Return (x, y) of the center of cell containing provided text 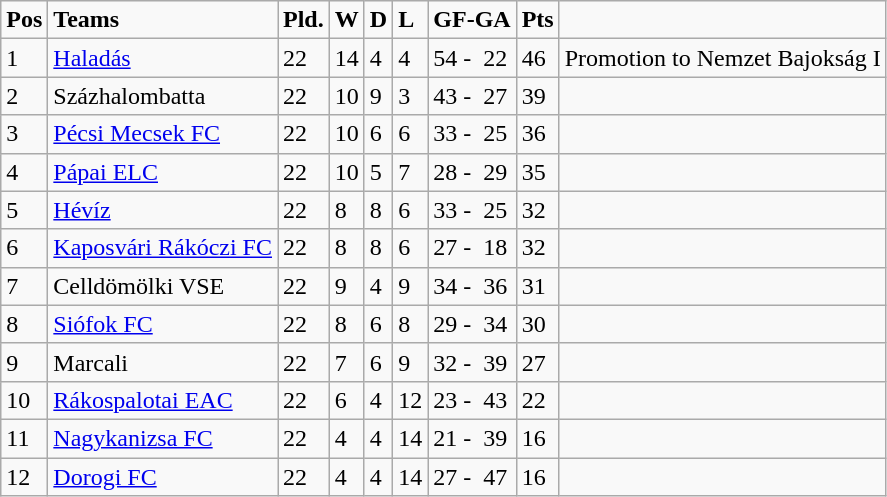
Pld. (304, 20)
W (346, 20)
D (378, 20)
32 - 39 (472, 362)
46 (538, 58)
Pts (538, 20)
Promotion to Nemzet Bajokság I (722, 58)
Rákospalotai EAC (163, 400)
Siófok FC (163, 324)
54 - 22 (472, 58)
35 (538, 172)
Dorogi FC (163, 477)
Celldömölki VSE (163, 286)
21 - 39 (472, 438)
Pápai ELC (163, 172)
Kaposvári Rákóczi FC (163, 248)
Teams (163, 20)
27 - 47 (472, 477)
27 - 18 (472, 248)
43 - 27 (472, 96)
GF-GA (472, 20)
2 (24, 96)
23 - 43 (472, 400)
27 (538, 362)
11 (24, 438)
Haladás (163, 58)
L (410, 20)
39 (538, 96)
34 - 36 (472, 286)
Marcali (163, 362)
1 (24, 58)
30 (538, 324)
Pécsi Mecsek FC (163, 134)
29 - 34 (472, 324)
Nagykanizsa FC (163, 438)
28 - 29 (472, 172)
Hévíz (163, 210)
Százhalombatta (163, 96)
36 (538, 134)
Pos (24, 20)
31 (538, 286)
